Identify which cell holds the provided text, then report its [x, y] central coordinate. 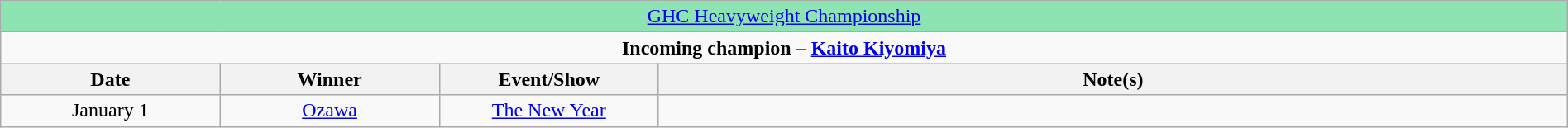
GHC Heavyweight Championship [784, 17]
January 1 [111, 111]
Date [111, 79]
Winner [329, 79]
Ozawa [329, 111]
The New Year [549, 111]
Event/Show [549, 79]
Incoming champion – Kaito Kiyomiya [784, 48]
Note(s) [1113, 79]
